Output the (x, y) coordinate of the center of the cell containing the given text.  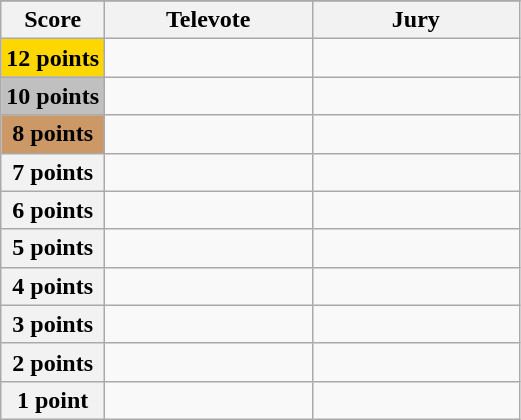
1 point (53, 400)
10 points (53, 96)
Score (53, 20)
3 points (53, 324)
Televote (209, 20)
Jury (416, 20)
12 points (53, 58)
7 points (53, 172)
6 points (53, 210)
5 points (53, 248)
8 points (53, 134)
4 points (53, 286)
2 points (53, 362)
